Return the [X, Y] coordinate for the center point of the cell that contains the specified text.  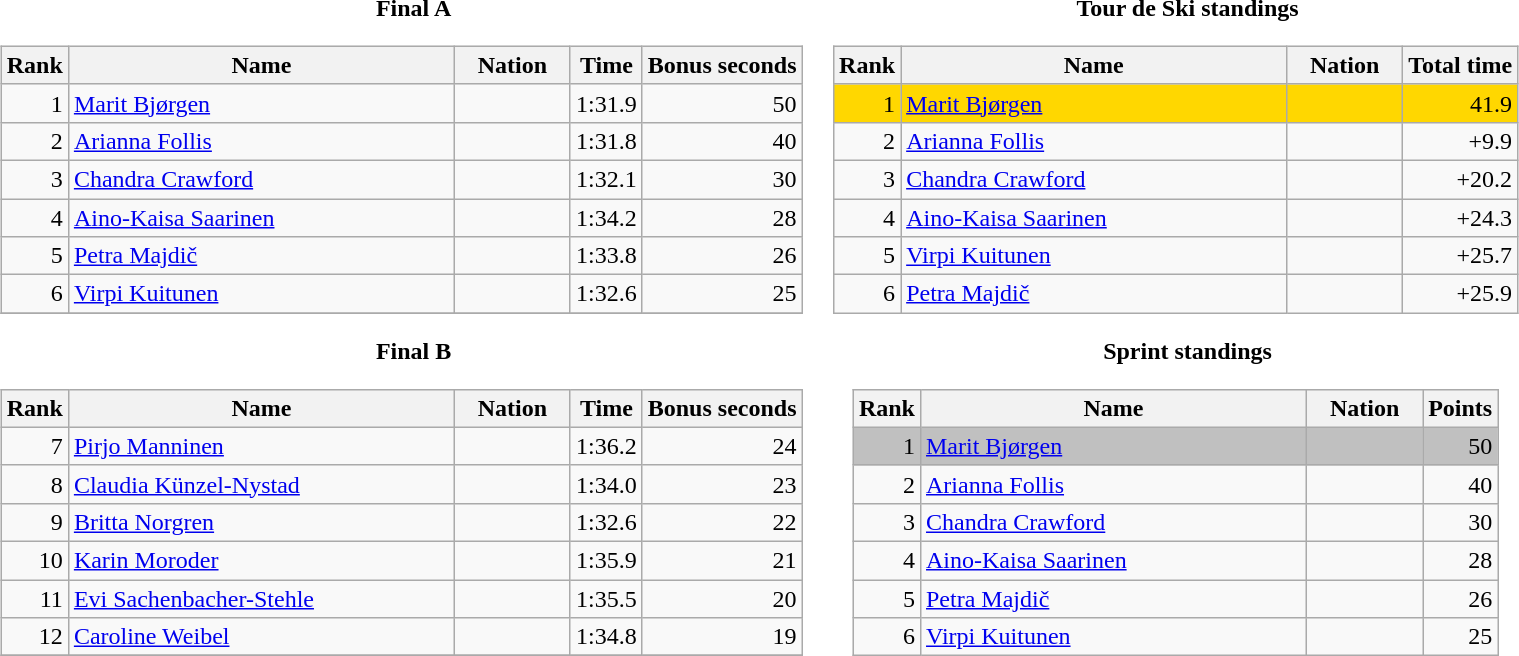
Britta Norgren [261, 522]
1:34.2 [606, 217]
7 [34, 446]
Karin Moroder [261, 560]
11 [34, 599]
1:34.0 [606, 484]
21 [722, 560]
+20.2 [1460, 179]
1:35.5 [606, 599]
+24.3 [1460, 217]
+25.9 [1460, 294]
8 [34, 484]
Pirjo Manninen [261, 446]
1:36.2 [606, 446]
41.9 [1460, 103]
23 [722, 484]
+9.9 [1460, 141]
Evi Sachenbacher-Stehle [261, 599]
20 [722, 599]
1:35.9 [606, 560]
22 [722, 522]
1:34.8 [606, 637]
1:33.8 [606, 256]
+25.7 [1460, 256]
Caroline Weibel [261, 637]
1:31.9 [606, 103]
24 [722, 446]
10 [34, 560]
Total time [1460, 65]
1:32.1 [606, 179]
12 [34, 637]
19 [722, 637]
Points [1460, 408]
Claudia Künzel-Nystad [261, 484]
9 [34, 522]
1:31.8 [606, 141]
